Output the [x, y] coordinate of the center of the cell containing the given text.  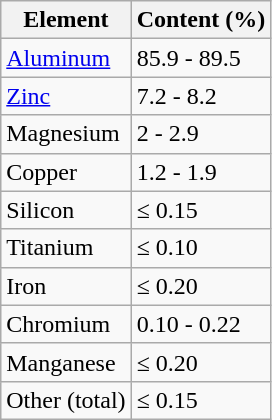
Aluminum [66, 58]
1.2 - 1.9 [201, 172]
Manganese [66, 362]
85.9 - 89.5 [201, 58]
Element [66, 20]
0.10 - 0.22 [201, 324]
Content (%) [201, 20]
Iron [66, 286]
Copper [66, 172]
7.2 - 8.2 [201, 96]
Titanium [66, 248]
Chromium [66, 324]
Silicon [66, 210]
2 - 2.9 [201, 134]
Other (total) [66, 400]
≤ 0.10 [201, 248]
Zinc [66, 96]
Magnesium [66, 134]
